Provide the [x, y] coordinate of the cell's center where the given text is located.  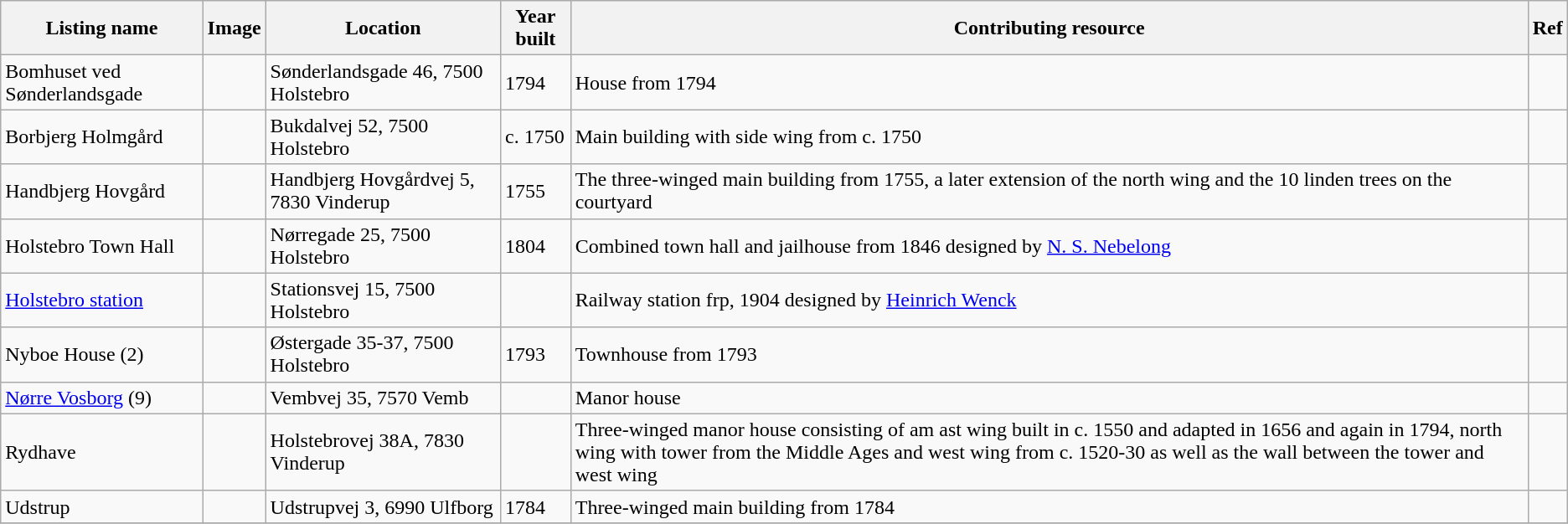
Manor house [1049, 398]
Østergade 35-37, 7500 Holstebro [383, 355]
Ref [1548, 28]
Nørre Vosborg (9) [102, 398]
Railway station frp, 1904 designed by Heinrich Wenck [1049, 300]
1804 [535, 246]
Holstebro station [102, 300]
Stationsvej 15, 7500 Holstebro [383, 300]
Location [383, 28]
Listing name [102, 28]
Bomhuset ved Sønderlandsgade [102, 82]
1784 [535, 506]
1793 [535, 355]
Main building with side wing from c. 1750 [1049, 137]
Image [235, 28]
Holstebro Town Hall [102, 246]
Udstrup [102, 506]
Combined town hall and jailhouse from 1846 designed by N. S. Nebelong [1049, 246]
Year built [535, 28]
Nyboe House (2) [102, 355]
Sønderlandsgade 46, 7500 Holstebro [383, 82]
Rydhave [102, 452]
Borbjerg Holmgård [102, 137]
Udstrupvej 3, 6990 Ulfborg [383, 506]
Nørregade 25, 7500 Holstebro [383, 246]
Townhouse from 1793 [1049, 355]
Handbjerg Hovgård [102, 191]
1794 [535, 82]
c. 1750 [535, 137]
Holstebrovej 38A, 7830 Vinderup [383, 452]
Handbjerg Hovgårdvej 5, 7830 Vinderup [383, 191]
Three-winged main building from 1784 [1049, 506]
Vembvej 35, 7570 Vemb [383, 398]
House from 1794 [1049, 82]
The three-winged main building from 1755, a later extension of the north wing and the 10 linden trees on the courtyard [1049, 191]
Contributing resource [1049, 28]
1755 [535, 191]
Bukdalvej 52, 7500 Holstebro [383, 137]
